Return the [X, Y] coordinate for the center point of the cell that contains the specified text.  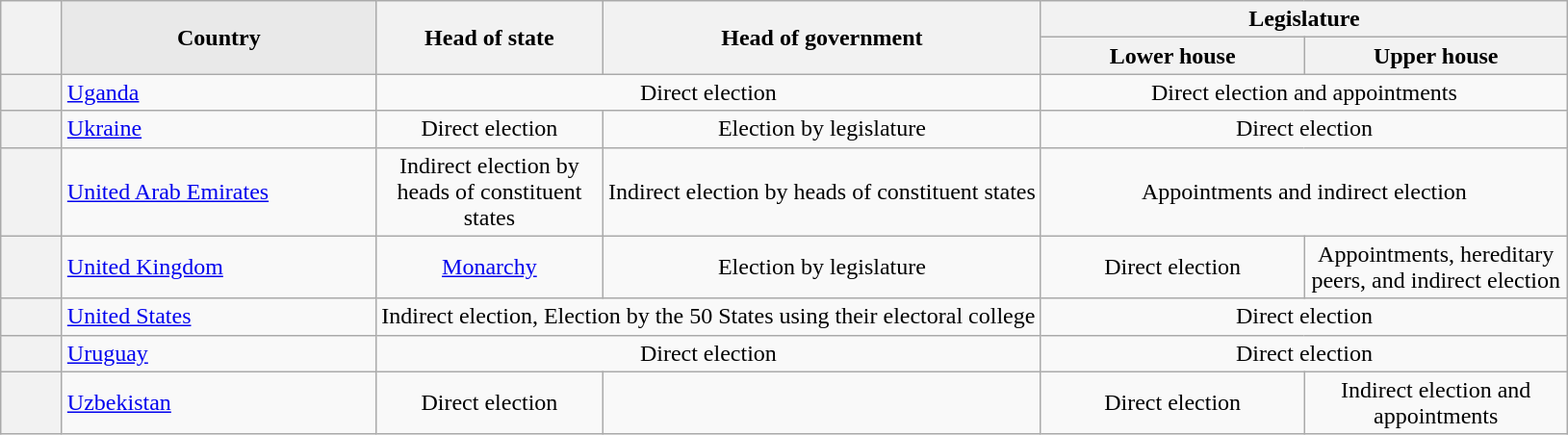
Indirect election and appointments [1436, 402]
Lower house [1172, 56]
United States [218, 317]
Uzbekistan [218, 402]
Uganda [218, 92]
Uruguay [218, 353]
Ukraine [218, 129]
Upper house [1436, 56]
United Arab Emirates [218, 192]
Head of government [822, 38]
Appointments, hereditary peers, and indirect election [1436, 268]
Head of state [489, 38]
Legislature [1303, 19]
Direct election and appointments [1303, 92]
Monarchy [489, 268]
United Kingdom [218, 268]
Indirect election, Election by the 50 States using their electoral college [708, 317]
Country [218, 38]
Appointments and indirect election [1303, 192]
